Find where the given text appears and provide that cell's center as [X, Y] coordinate. 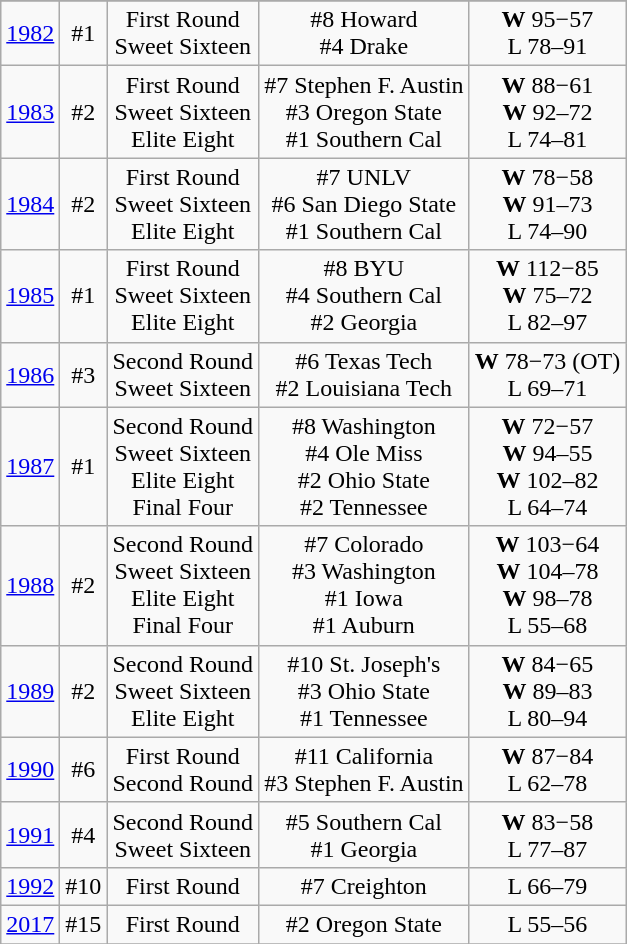
#4 [84, 834]
W 78−73 (OT)L 69–71 [548, 374]
2017 [30, 924]
#5 Southern Cal#1 Georgia [364, 834]
#7 UNLV#6 San Diego State#1 Southern Cal [364, 204]
1992 [30, 886]
#10 St. Joseph's#3 Ohio State#1 Tennessee [364, 691]
W 112−85W 75–72L 82–97 [548, 296]
#15 [84, 924]
First RoundSecond Round [183, 770]
#10 [84, 886]
#11 California#3 Stephen F. Austin [364, 770]
First RoundSweet Sixteen [183, 34]
W 95−57L 78–91 [548, 34]
#7 Creighton [364, 886]
W 103−64W 104–78W 98–78L 55–68 [548, 586]
#8 Washington#4 Ole Miss#2 Ohio State#2 Tennessee [364, 466]
L 55–56 [548, 924]
#7 Colorado#3 Washington#1 Iowa#1 Auburn [364, 586]
W 72−57W 94–55W 102–82L 64–74 [548, 466]
W 83−58L 77–87 [548, 834]
1991 [30, 834]
#2 Oregon State [364, 924]
1982 [30, 34]
W 84−65W 89–83L 80–94 [548, 691]
#6 Texas Tech#2 Louisiana Tech [364, 374]
#8 Howard#4 Drake [364, 34]
1990 [30, 770]
#8 BYU#4 Southern Cal#2 Georgia [364, 296]
#7 Stephen F. Austin#3 Oregon State#1 Southern Cal [364, 112]
W 88−61W 92–72L 74–81 [548, 112]
L 66–79 [548, 886]
1988 [30, 586]
1989 [30, 691]
#6 [84, 770]
1986 [30, 374]
W 78−58W 91–73L 74–90 [548, 204]
1984 [30, 204]
1987 [30, 466]
1985 [30, 296]
W 87−84L 62–78 [548, 770]
#3 [84, 374]
1983 [30, 112]
Second RoundSweet SixteenElite Eight [183, 691]
